Extract the [X, Y] coordinate from the center of the cell holding the provided text.  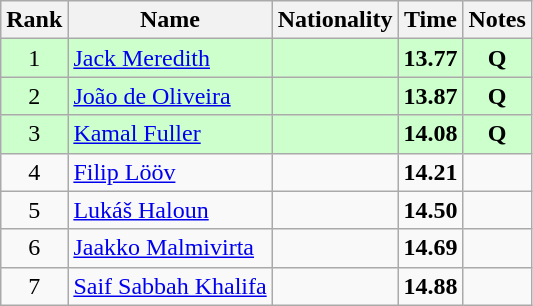
13.87 [430, 96]
3 [34, 134]
Notes [497, 20]
Jack Meredith [170, 58]
João de Oliveira [170, 96]
Time [430, 20]
Nationality [335, 20]
14.21 [430, 172]
1 [34, 58]
13.77 [430, 58]
Lukáš Haloun [170, 210]
Filip Lööv [170, 172]
2 [34, 96]
Kamal Fuller [170, 134]
14.88 [430, 286]
14.69 [430, 248]
Name [170, 20]
Rank [34, 20]
6 [34, 248]
14.08 [430, 134]
Jaakko Malmivirta [170, 248]
7 [34, 286]
Saif Sabbah Khalifa [170, 286]
4 [34, 172]
5 [34, 210]
14.50 [430, 210]
